Capture the cell that displays the provided text and extract its [x, y] central coordinate. 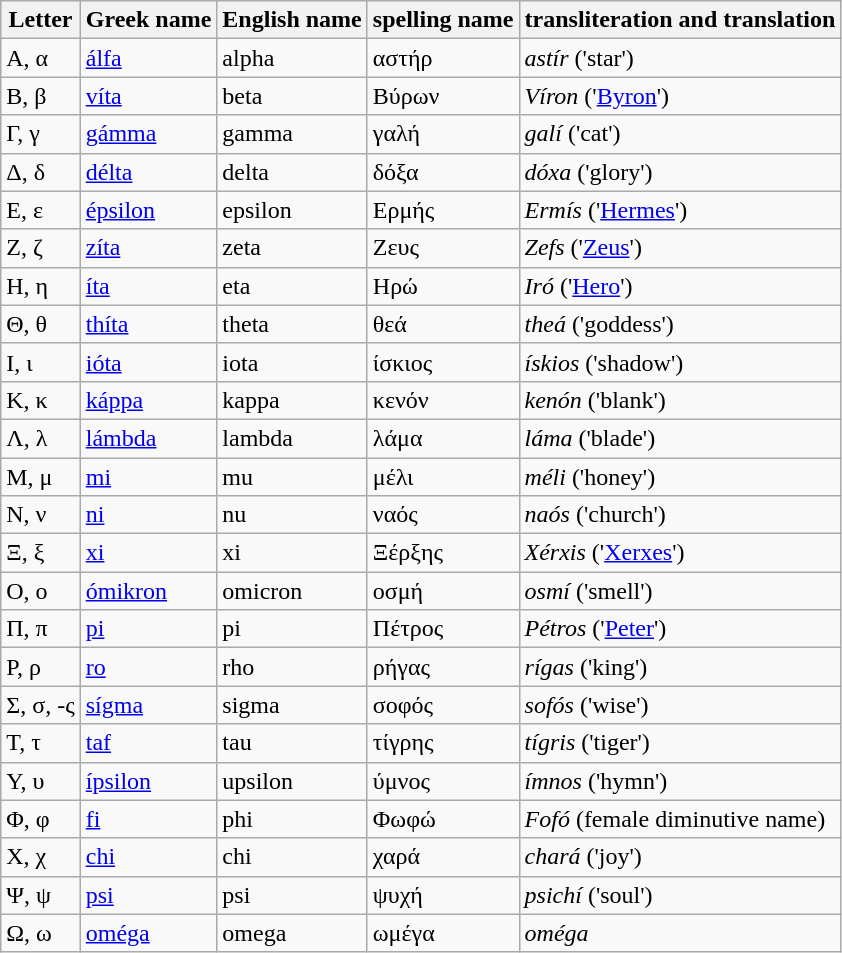
astír ('star') [680, 58]
dóxa ('glory') [680, 172]
English name [292, 20]
eta [292, 286]
σοφός [443, 705]
Zefs ('Zeus') [680, 248]
sígma [148, 705]
Xérxis ('Xerxes') [680, 553]
láma ('blade') [680, 438]
Α, α [40, 58]
lambda [292, 438]
méli ('honey') [680, 477]
Β, β [40, 96]
íta [148, 286]
kenón ('blank') [680, 400]
ύμνος [443, 781]
gamma [292, 134]
Ι, ι [40, 362]
ómikron [148, 591]
Χ, χ [40, 857]
mu [292, 477]
ískios ('shadow') [680, 362]
lámbda [148, 438]
phi [292, 819]
álfa [148, 58]
Γ, γ [40, 134]
ióta [148, 362]
Δ, δ [40, 172]
Ερμής [443, 210]
Ηρώ [443, 286]
Θ, θ [40, 324]
kappa [292, 400]
rígas ('king') [680, 667]
Pétros ('Peter') [680, 629]
γαλή [443, 134]
ίσκιος [443, 362]
λάμα [443, 438]
χαρά [443, 857]
Ψ, ψ [40, 895]
Υ, υ [40, 781]
Víron ('Byron') [680, 96]
nu [292, 515]
Σ, σ, -ς [40, 705]
omega [292, 933]
Ω, ω [40, 933]
Ermís ('Hermes') [680, 210]
θεά [443, 324]
iota [292, 362]
Ζευς [443, 248]
sigma [292, 705]
Ρ, ρ [40, 667]
ωμέγα [443, 933]
Μ, μ [40, 477]
osmí ('smell') [680, 591]
spelling name [443, 20]
beta [292, 96]
Iró ('Hero') [680, 286]
Ξέρξης [443, 553]
fi [148, 819]
omicron [292, 591]
transliteration and translation [680, 20]
οσμή [443, 591]
gámma [148, 134]
Φωφώ [443, 819]
ni [148, 515]
ναός [443, 515]
Κ, κ [40, 400]
Πέτρος [443, 629]
taf [148, 743]
galí ('cat') [680, 134]
naós ('church') [680, 515]
theá ('goddess') [680, 324]
épsilon [148, 210]
theta [292, 324]
tau [292, 743]
psichí ('soul') [680, 895]
tígris ('tiger') [680, 743]
alpha [292, 58]
epsilon [292, 210]
Η, η [40, 286]
rho [292, 667]
ro [148, 667]
κενόν [443, 400]
víta [148, 96]
τίγρης [443, 743]
ρήγας [443, 667]
Ν, ν [40, 515]
zíta [148, 248]
ípsilon [148, 781]
Letter [40, 20]
Ζ, ζ [40, 248]
δόξα [443, 172]
mi [148, 477]
ψυχή [443, 895]
μέλι [443, 477]
sofós ('wise') [680, 705]
zeta [292, 248]
Ε, ε [40, 210]
chará ('joy') [680, 857]
Π, π [40, 629]
káppa [148, 400]
delta [292, 172]
Ξ, ξ [40, 553]
Τ, τ [40, 743]
délta [148, 172]
Fofó (female diminutive name) [680, 819]
αστήρ [443, 58]
Βύρων [443, 96]
Φ, φ [40, 819]
Λ, λ [40, 438]
ímnos ('hymn') [680, 781]
thíta [148, 324]
upsilon [292, 781]
Ο, ο [40, 591]
Greek name [148, 20]
